Detect which cell encompasses the target text, then output its [x, y] center coordinate. 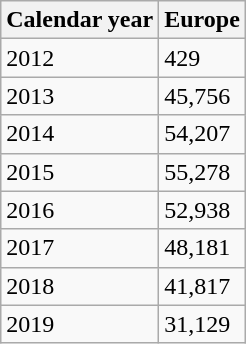
45,756 [202, 96]
52,938 [202, 210]
55,278 [202, 172]
2014 [80, 134]
2013 [80, 96]
2018 [80, 286]
48,181 [202, 248]
Europe [202, 20]
2015 [80, 172]
2017 [80, 248]
2016 [80, 210]
54,207 [202, 134]
2012 [80, 58]
Calendar year [80, 20]
41,817 [202, 286]
2019 [80, 324]
429 [202, 58]
31,129 [202, 324]
